Extract the (x, y) coordinate from the center of the cell holding the provided text.  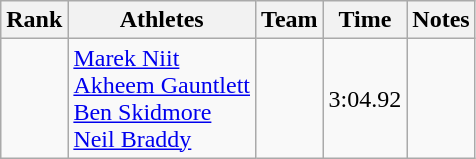
Team (290, 20)
Notes (441, 20)
Rank (34, 20)
3:04.92 (365, 98)
Marek NiitAkheem GauntlettBen SkidmoreNeil Braddy (162, 98)
Time (365, 20)
Athletes (162, 20)
